Locate the cell with the specified text and output its (X, Y) center coordinate. 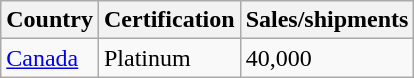
Certification (169, 20)
40,000 (327, 58)
Sales/shipments (327, 20)
Country (50, 20)
Platinum (169, 58)
Canada (50, 58)
